Scan for the cell matching the given text and deliver its [X, Y] coordinate at center. 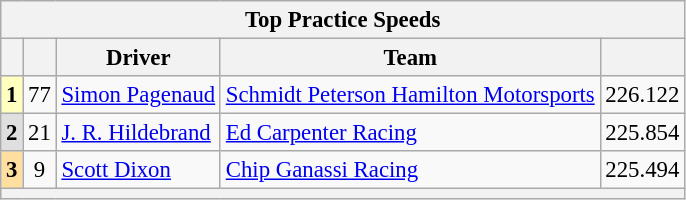
Driver [138, 58]
225.494 [642, 170]
77 [40, 95]
Simon Pagenaud [138, 95]
2 [12, 133]
3 [12, 170]
J. R. Hildebrand [138, 133]
21 [40, 133]
9 [40, 170]
Top Practice Speeds [343, 20]
Team [410, 58]
Scott Dixon [138, 170]
1 [12, 95]
226.122 [642, 95]
Chip Ganassi Racing [410, 170]
225.854 [642, 133]
Ed Carpenter Racing [410, 133]
Schmidt Peterson Hamilton Motorsports [410, 95]
